Scan for the cell matching the given text and deliver its [x, y] coordinate at center. 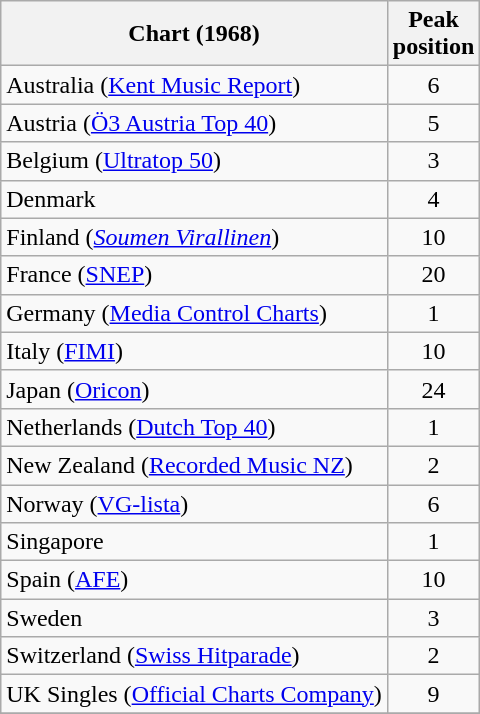
5 [433, 123]
New Zealand (Recorded Music NZ) [194, 465]
Finland (Soumen Virallinen) [194, 237]
9 [433, 694]
Denmark [194, 199]
UK Singles (Official Charts Company) [194, 694]
Spain (AFE) [194, 580]
Netherlands (Dutch Top 40) [194, 427]
20 [433, 275]
Austria (Ö3 Austria Top 40) [194, 123]
24 [433, 389]
Japan (Oricon) [194, 389]
Australia (Kent Music Report) [194, 85]
France (SNEP) [194, 275]
Sweden [194, 618]
Italy (FIMI) [194, 351]
Norway (VG-lista) [194, 503]
Belgium (Ultratop 50) [194, 161]
Switzerland (Swiss Hitparade) [194, 656]
Chart (1968) [194, 34]
Singapore [194, 542]
Peakposition [433, 34]
Germany (Media Control Charts) [194, 313]
4 [433, 199]
